Find where the given text appears and provide that cell's center as (x, y) coordinate. 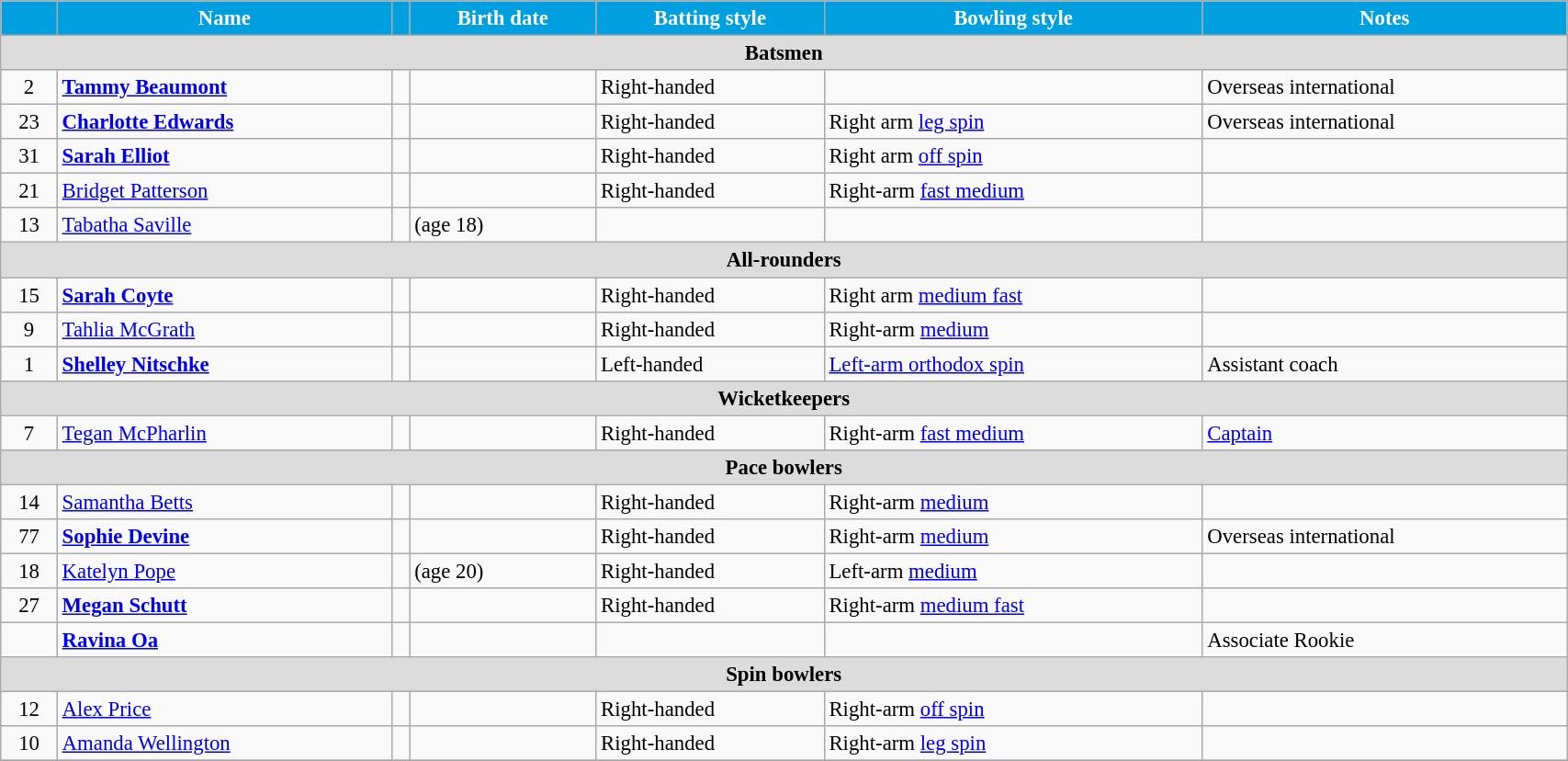
Ravina Oa (224, 641)
Batting style (710, 18)
Wicketkeepers (784, 398)
Spin bowlers (784, 675)
14 (29, 502)
Samantha Betts (224, 502)
Name (224, 18)
Megan Schutt (224, 606)
9 (29, 329)
13 (29, 225)
Associate Rookie (1385, 641)
18 (29, 571)
Pace bowlers (784, 468)
Katelyn Pope (224, 571)
Right arm medium fast (1013, 295)
27 (29, 606)
Captain (1385, 433)
Sarah Coyte (224, 295)
77 (29, 537)
23 (29, 122)
10 (29, 744)
7 (29, 433)
Right arm leg spin (1013, 122)
Left-handed (710, 364)
Alex Price (224, 710)
Right-arm medium fast (1013, 606)
Sophie Devine (224, 537)
15 (29, 295)
Right-arm leg spin (1013, 744)
(age 20) (503, 571)
Tabatha Saville (224, 225)
Shelley Nitschke (224, 364)
2 (29, 87)
Bridget Patterson (224, 191)
Birth date (503, 18)
Tegan McPharlin (224, 433)
Notes (1385, 18)
1 (29, 364)
All-rounders (784, 260)
Left-arm medium (1013, 571)
Sarah Elliot (224, 156)
Amanda Wellington (224, 744)
Batsmen (784, 53)
(age 18) (503, 225)
Right arm off spin (1013, 156)
31 (29, 156)
12 (29, 710)
Tammy Beaumont (224, 87)
21 (29, 191)
Right-arm off spin (1013, 710)
Tahlia McGrath (224, 329)
Assistant coach (1385, 364)
Left-arm orthodox spin (1013, 364)
Bowling style (1013, 18)
Charlotte Edwards (224, 122)
